For the text-containing cell, return its midpoint in (X, Y) coordinate format. 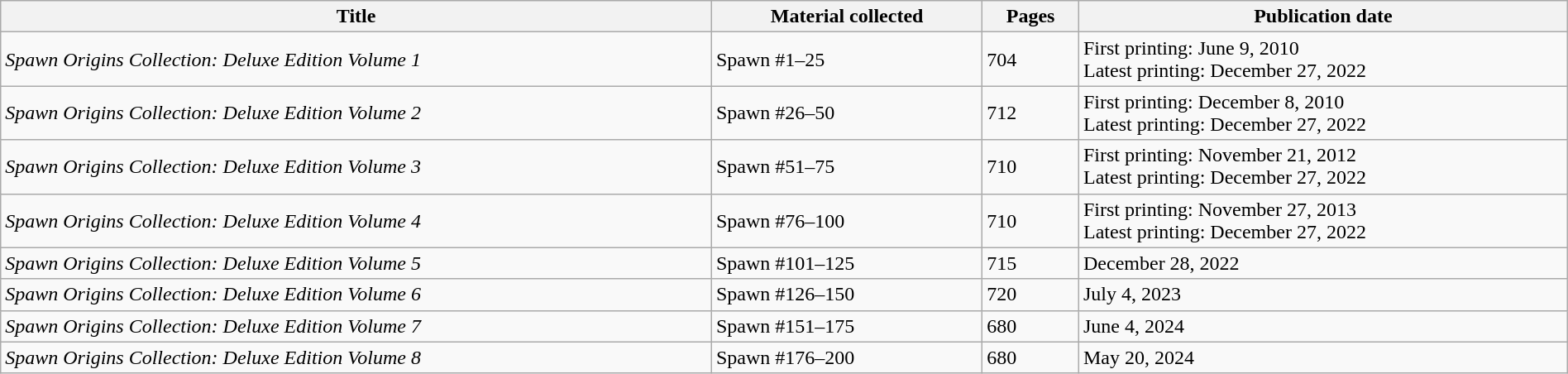
December 28, 2022 (1323, 263)
Pages (1030, 17)
Spawn Origins Collection: Deluxe Edition Volume 7 (356, 326)
Spawn Origins Collection: Deluxe Edition Volume 4 (356, 220)
Spawn #76–100 (847, 220)
May 20, 2024 (1323, 357)
715 (1030, 263)
Publication date (1323, 17)
720 (1030, 295)
Spawn Origins Collection: Deluxe Edition Volume 1 (356, 60)
712 (1030, 113)
Spawn #101–125 (847, 263)
Spawn #151–175 (847, 326)
July 4, 2023 (1323, 295)
Spawn #176–200 (847, 357)
704 (1030, 60)
Spawn #26–50 (847, 113)
Spawn #51–75 (847, 167)
Spawn #1–25 (847, 60)
Spawn Origins Collection: Deluxe Edition Volume 3 (356, 167)
Spawn Origins Collection: Deluxe Edition Volume 6 (356, 295)
First printing: June 9, 2010Latest printing: December 27, 2022 (1323, 60)
First printing: November 21, 2012Latest printing: December 27, 2022 (1323, 167)
Material collected (847, 17)
Spawn Origins Collection: Deluxe Edition Volume 5 (356, 263)
Spawn #126–150 (847, 295)
Title (356, 17)
Spawn Origins Collection: Deluxe Edition Volume 8 (356, 357)
Spawn Origins Collection: Deluxe Edition Volume 2 (356, 113)
June 4, 2024 (1323, 326)
First printing: December 8, 2010Latest printing: December 27, 2022 (1323, 113)
First printing: November 27, 2013Latest printing: December 27, 2022 (1323, 220)
